Determine the (X, Y) coordinate at the center of the cell enclosing the given text.  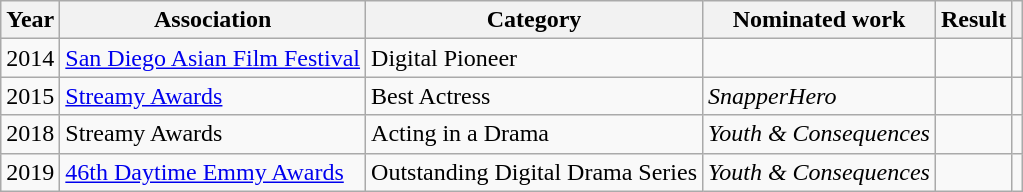
2014 (30, 58)
San Diego Asian Film Festival (213, 58)
Result (973, 20)
Best Actress (534, 96)
2019 (30, 172)
2015 (30, 96)
Digital Pioneer (534, 58)
Nominated work (820, 20)
Acting in a Drama (534, 134)
46th Daytime Emmy Awards (213, 172)
Year (30, 20)
Outstanding Digital Drama Series (534, 172)
Association (213, 20)
2018 (30, 134)
SnapperHero (820, 96)
Category (534, 20)
